Determine the [X, Y] coordinate at the center of the cell enclosing the given text.  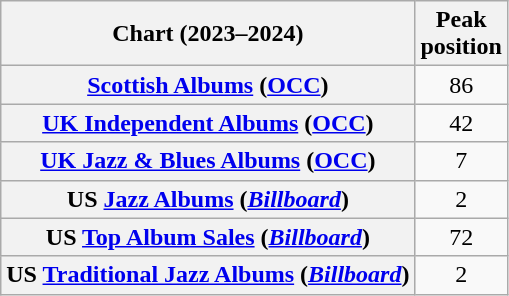
7 [461, 161]
42 [461, 123]
72 [461, 237]
86 [461, 85]
US Top Album Sales (Billboard) [208, 237]
UK Jazz & Blues Albums (OCC) [208, 161]
UK Independent Albums (OCC) [208, 123]
Chart (2023–2024) [208, 34]
US Jazz Albums (Billboard) [208, 199]
Scottish Albums (OCC) [208, 85]
US Traditional Jazz Albums (Billboard) [208, 275]
Peakposition [461, 34]
